Locate the cell with the specified text and output its [X, Y] center coordinate. 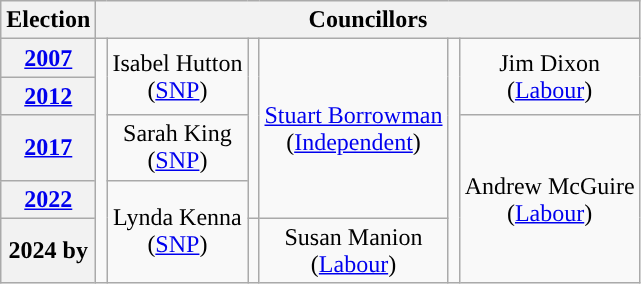
Isabel Hutton(SNP) [178, 77]
Stuart Borrowman(Independent) [354, 128]
2022 [48, 199]
2024 by [48, 250]
Susan Manion(Labour) [354, 250]
2017 [48, 148]
2012 [48, 96]
Lynda Kenna(SNP) [178, 232]
Andrew McGuire(Labour) [550, 199]
Election [48, 20]
Jim Dixon(Labour) [550, 77]
2007 [48, 58]
Councillors [368, 20]
Sarah King(SNP) [178, 148]
